Return (X, Y) of the center of cell containing provided text 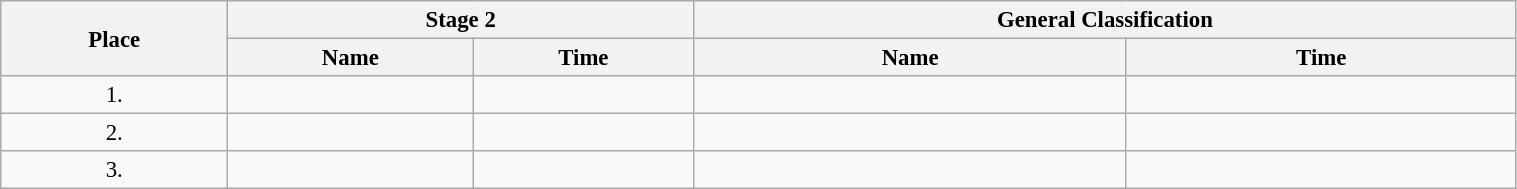
3. (114, 170)
2. (114, 133)
Place (114, 38)
General Classification (1105, 20)
Stage 2 (461, 20)
1. (114, 95)
